Return (X, Y) of the center of cell containing provided text 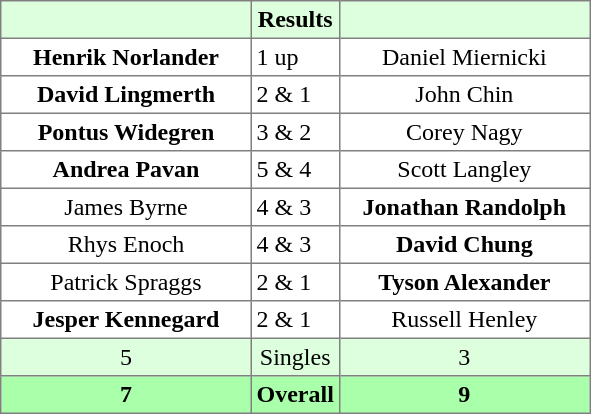
1 up (295, 57)
3 & 2 (295, 132)
James Byrne (126, 207)
Daniel Miernicki (464, 57)
5 & 4 (295, 170)
Patrick Spraggs (126, 282)
Tyson Alexander (464, 282)
Henrik Norlander (126, 57)
9 (464, 395)
Corey Nagy (464, 132)
Jesper Kennegard (126, 320)
Overall (295, 395)
5 (126, 357)
Russell Henley (464, 320)
Rhys Enoch (126, 245)
Results (295, 20)
Andrea Pavan (126, 170)
David Lingmerth (126, 95)
Jonathan Randolph (464, 207)
Singles (295, 357)
Scott Langley (464, 170)
7 (126, 395)
David Chung (464, 245)
3 (464, 357)
John Chin (464, 95)
Pontus Widegren (126, 132)
